Search for the cell housing the specified text and yield its [X, Y] center coordinate. 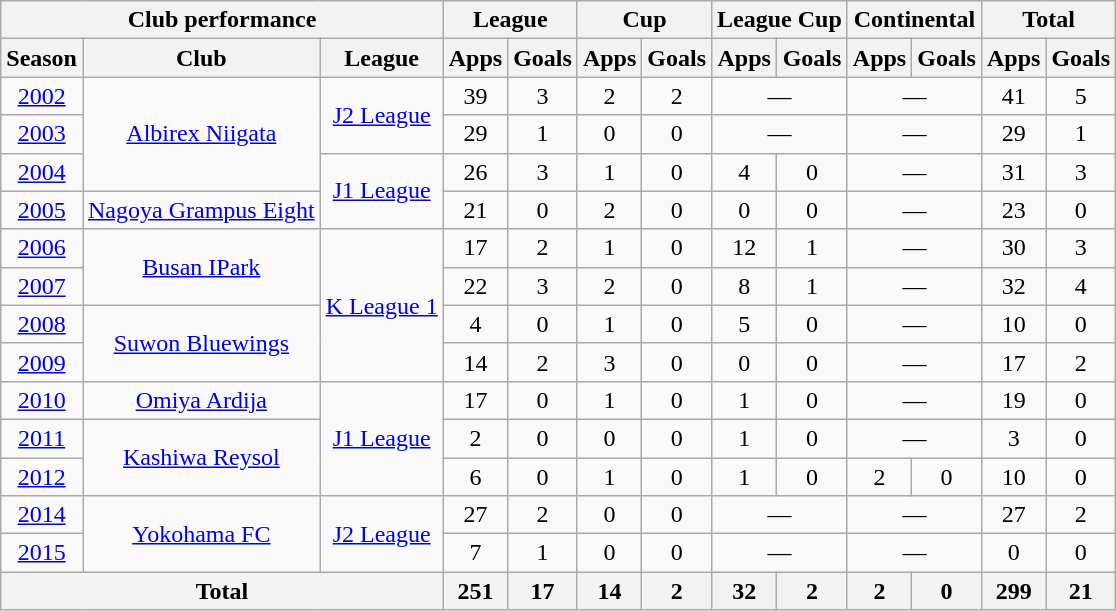
39 [475, 96]
Yokohama FC [201, 534]
2003 [42, 134]
30 [1013, 248]
2009 [42, 362]
2012 [42, 477]
Club [201, 58]
Albirex Niigata [201, 134]
41 [1013, 96]
Continental [914, 20]
299 [1013, 591]
Season [42, 58]
8 [744, 286]
K League 1 [382, 305]
7 [475, 553]
2004 [42, 172]
2006 [42, 248]
Busan IPark [201, 267]
2015 [42, 553]
26 [475, 172]
12 [744, 248]
2008 [42, 324]
6 [475, 477]
Club performance [222, 20]
251 [475, 591]
2005 [42, 210]
2014 [42, 515]
22 [475, 286]
League Cup [780, 20]
2007 [42, 286]
19 [1013, 400]
2002 [42, 96]
23 [1013, 210]
Cup [644, 20]
Kashiwa Reysol [201, 457]
Nagoya Grampus Eight [201, 210]
2011 [42, 438]
2010 [42, 400]
31 [1013, 172]
Omiya Ardija [201, 400]
Suwon Bluewings [201, 343]
